Return (X, Y) of the center of cell containing provided text 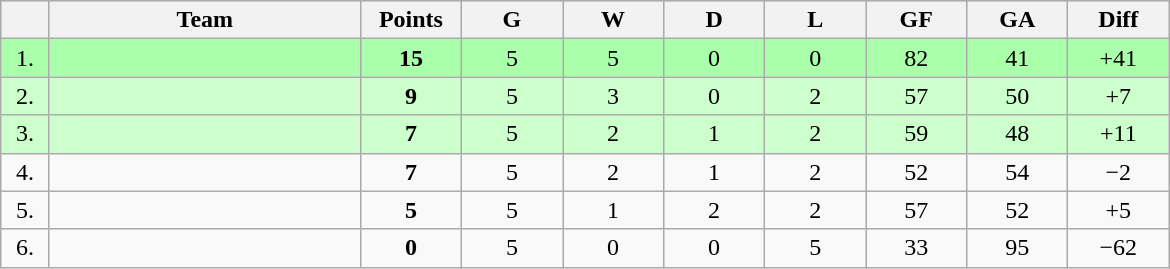
D (714, 20)
GA (1018, 20)
W (612, 20)
L (816, 20)
4. (26, 172)
+5 (1118, 210)
G (512, 20)
15 (410, 58)
Points (410, 20)
−62 (1118, 248)
Diff (1118, 20)
3 (612, 96)
Team (204, 20)
−2 (1118, 172)
1. (26, 58)
54 (1018, 172)
2. (26, 96)
+7 (1118, 96)
59 (916, 134)
82 (916, 58)
50 (1018, 96)
+41 (1118, 58)
33 (916, 248)
95 (1018, 248)
6. (26, 248)
48 (1018, 134)
41 (1018, 58)
+11 (1118, 134)
3. (26, 134)
GF (916, 20)
9 (410, 96)
5. (26, 210)
